Return [X, Y] of the center of cell containing provided text 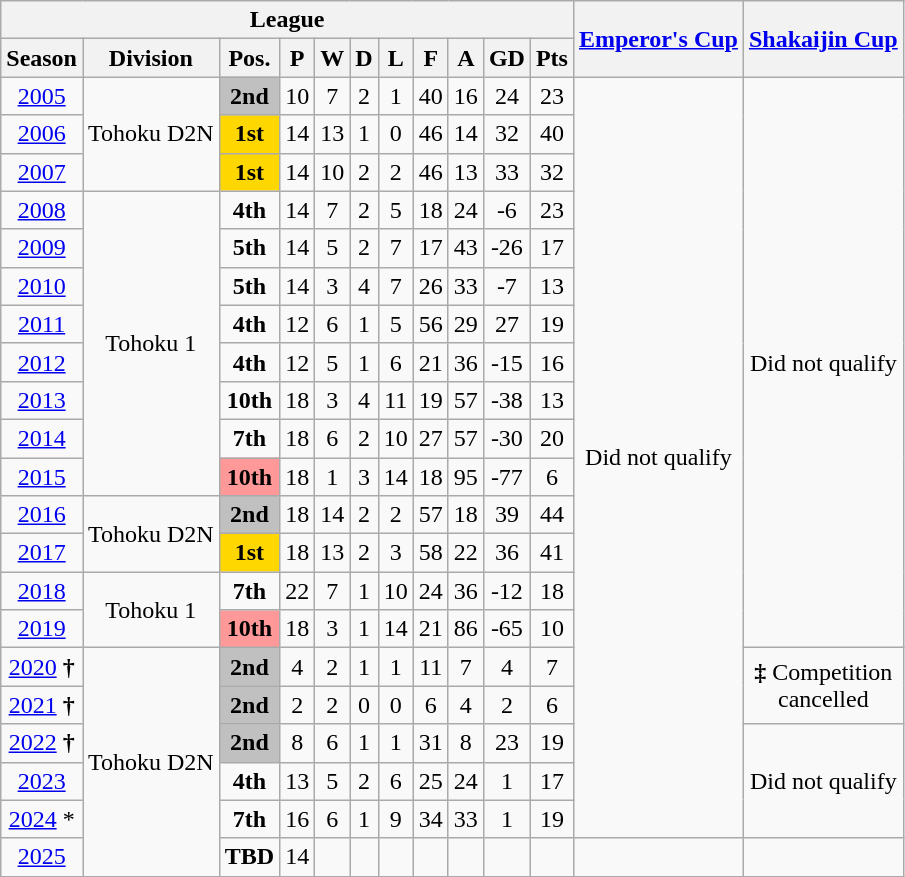
W [332, 58]
2006 [42, 134]
Shakaijin Cup [823, 39]
2024 * [42, 819]
-12 [506, 591]
58 [430, 553]
2012 [42, 362]
2013 [42, 400]
43 [466, 248]
2008 [42, 210]
25 [430, 781]
2021 † [42, 705]
P [298, 58]
L [396, 58]
2016 [42, 515]
41 [552, 553]
League [288, 20]
39 [506, 515]
2019 [42, 629]
Emperor's Cup [658, 39]
20 [552, 438]
-77 [506, 477]
9 [396, 819]
2020 † [42, 667]
TBD [249, 857]
2025 [42, 857]
34 [430, 819]
26 [430, 286]
-65 [506, 629]
2011 [42, 324]
95 [466, 477]
-30 [506, 438]
Division [150, 58]
2022 † [42, 743]
86 [466, 629]
2007 [42, 172]
29 [466, 324]
2017 [42, 553]
Pts [552, 58]
-6 [506, 210]
-15 [506, 362]
2018 [42, 591]
2015 [42, 477]
D [364, 58]
2010 [42, 286]
56 [430, 324]
31 [430, 743]
Pos. [249, 58]
‡ Competition cancelled [823, 686]
A [466, 58]
-38 [506, 400]
2023 [42, 781]
GD [506, 58]
-7 [506, 286]
-26 [506, 248]
Season [42, 58]
2005 [42, 96]
2014 [42, 438]
44 [552, 515]
F [430, 58]
2009 [42, 248]
